Determine the (x, y) coordinate at the center of the cell enclosing the given text.  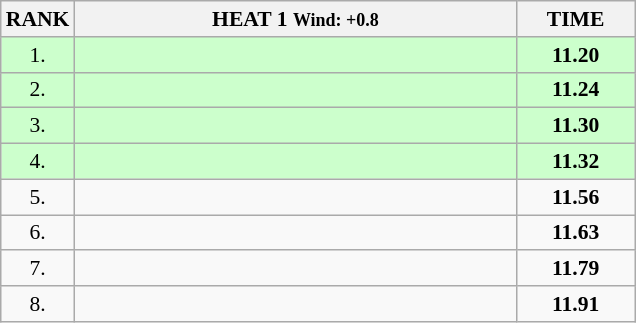
7. (38, 269)
5. (38, 197)
1. (38, 55)
HEAT 1 Wind: +0.8 (295, 19)
8. (38, 304)
RANK (38, 19)
11.32 (576, 162)
11.56 (576, 197)
11.24 (576, 90)
TIME (576, 19)
3. (38, 126)
11.20 (576, 55)
11.91 (576, 304)
11.79 (576, 269)
11.30 (576, 126)
6. (38, 233)
4. (38, 162)
11.63 (576, 233)
2. (38, 90)
